Capture the cell that displays the provided text and extract its [x, y] central coordinate. 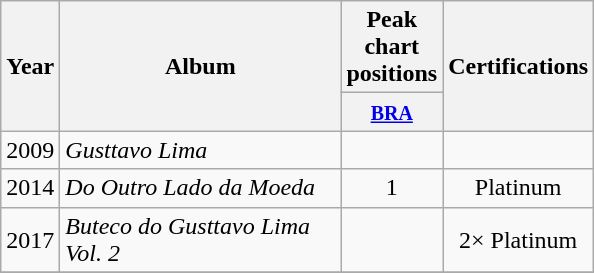
BRA [392, 112]
Year [30, 66]
Peak chart positions [392, 47]
2014 [30, 188]
Album [200, 66]
Platinum [518, 188]
2× Platinum [518, 240]
Do Outro Lado da Moeda [200, 188]
Buteco do Gusttavo Lima Vol. 2 [200, 240]
Gusttavo Lima [200, 150]
2009 [30, 150]
Certifications [518, 66]
2017 [30, 240]
1 [392, 188]
